Extract the (x, y) coordinate from the center of the cell holding the provided text.  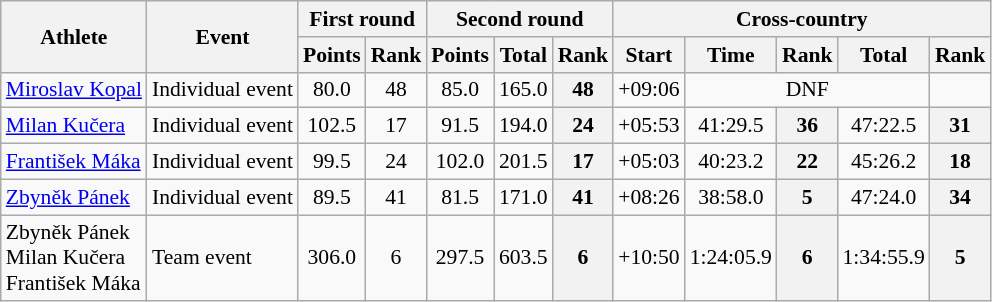
171.0 (524, 197)
+05:03 (648, 162)
+08:26 (648, 197)
99.5 (332, 162)
+09:06 (648, 90)
47:24.0 (884, 197)
Zbyněk PánekMilan KučeraFrantišek Máka (74, 258)
+10:50 (648, 258)
Milan Kučera (74, 126)
91.5 (460, 126)
Miroslav Kopal (74, 90)
38:58.0 (731, 197)
603.5 (524, 258)
František Máka (74, 162)
18 (960, 162)
22 (808, 162)
201.5 (524, 162)
1:34:55.9 (884, 258)
34 (960, 197)
36 (808, 126)
297.5 (460, 258)
194.0 (524, 126)
Zbyněk Pánek (74, 197)
81.5 (460, 197)
Team event (222, 258)
85.0 (460, 90)
First round (362, 19)
Athlete (74, 36)
31 (960, 126)
+05:53 (648, 126)
102.5 (332, 126)
80.0 (332, 90)
Event (222, 36)
102.0 (460, 162)
40:23.2 (731, 162)
41:29.5 (731, 126)
Start (648, 55)
Time (731, 55)
DNF (808, 90)
Second round (520, 19)
1:24:05.9 (731, 258)
47:22.5 (884, 126)
Cross-country (802, 19)
165.0 (524, 90)
306.0 (332, 258)
45:26.2 (884, 162)
89.5 (332, 197)
